Search for the cell housing the specified text and yield its (X, Y) center coordinate. 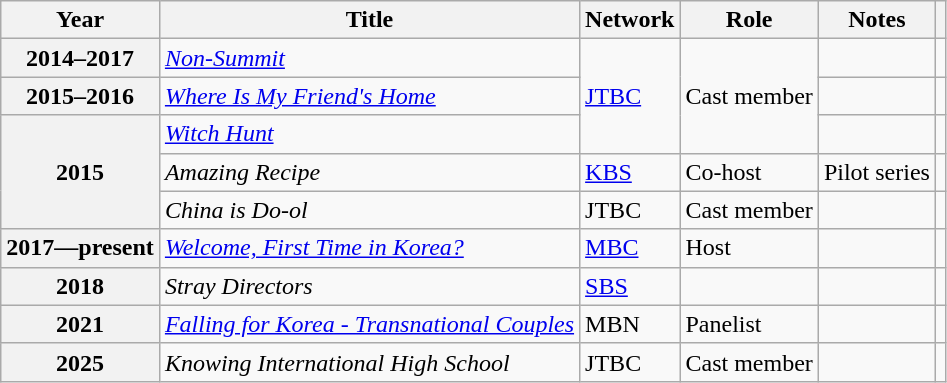
2014–2017 (80, 58)
2025 (80, 362)
2018 (80, 286)
Notes (876, 20)
Where Is My Friend's Home (369, 96)
Co-host (749, 172)
Year (80, 20)
2017—present (80, 248)
Amazing Recipe (369, 172)
Title (369, 20)
Knowing International High School (369, 362)
Role (749, 20)
2015 (80, 172)
Falling for Korea - Transnational Couples (369, 324)
MBN (630, 324)
Stray Directors (369, 286)
Host (749, 248)
Network (630, 20)
China is Do-ol (369, 210)
Panelist (749, 324)
Witch Hunt (369, 134)
MBC (630, 248)
Non-Summit (369, 58)
2021 (80, 324)
Pilot series (876, 172)
2015–2016 (80, 96)
SBS (630, 286)
Welcome, First Time in Korea? (369, 248)
KBS (630, 172)
